Provide the [x, y] coordinate of the cell's center where the given text is located.  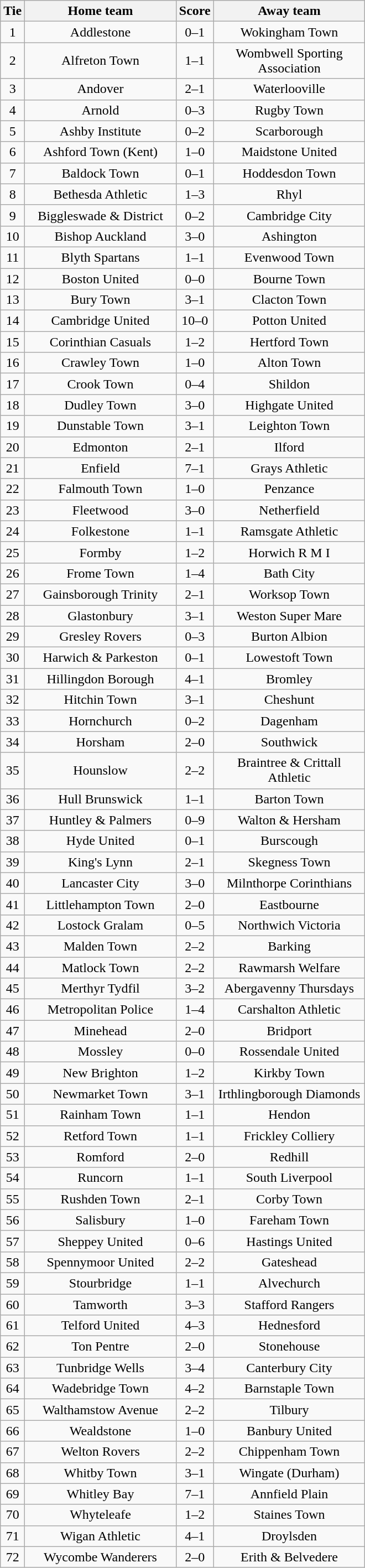
Ramsgate Athletic [289, 531]
Potton United [289, 321]
12 [13, 278]
65 [13, 1410]
Merthyr Tydfil [101, 989]
Braintree & Crittall Athletic [289, 770]
Crawley Town [101, 363]
Mossley [101, 1052]
Tunbridge Wells [101, 1368]
Away team [289, 11]
Staines Town [289, 1515]
44 [13, 968]
4–3 [195, 1326]
68 [13, 1473]
Highgate United [289, 405]
Romford [101, 1157]
Wingate (Durham) [289, 1473]
Milnthorpe Corinthians [289, 883]
Lancaster City [101, 883]
0–9 [195, 820]
47 [13, 1031]
Bridport [289, 1031]
5 [13, 131]
22 [13, 489]
35 [13, 770]
11 [13, 257]
10–0 [195, 321]
Lostock Gralam [101, 925]
45 [13, 989]
63 [13, 1368]
3–4 [195, 1368]
69 [13, 1494]
20 [13, 447]
15 [13, 342]
Rossendale United [289, 1052]
41 [13, 904]
Tamworth [101, 1304]
Lowestoft Town [289, 658]
23 [13, 510]
Whitby Town [101, 1473]
Gateshead [289, 1262]
Runcorn [101, 1178]
Ilford [289, 447]
Stonehouse [289, 1347]
Wycombe Wanderers [101, 1557]
Wombwell Sporting Association [289, 61]
Rainham Town [101, 1115]
Fleetwood [101, 510]
Bishop Auckland [101, 236]
Fareham Town [289, 1220]
King's Lynn [101, 862]
Gresley Rovers [101, 637]
Telford United [101, 1326]
Corby Town [289, 1199]
Ashington [289, 236]
Skegness Town [289, 862]
Horwich R M I [289, 552]
Blyth Spartans [101, 257]
Hednesford [289, 1326]
Eastbourne [289, 904]
Rawmarsh Welfare [289, 968]
26 [13, 573]
59 [13, 1283]
Leighton Town [289, 426]
Retford Town [101, 1136]
Maidstone United [289, 152]
Alfreton Town [101, 61]
Alton Town [289, 363]
Alvechurch [289, 1283]
Spennymoor United [101, 1262]
Metropolitan Police [101, 1010]
Dudley Town [101, 405]
Minehead [101, 1031]
Erith & Belvedere [289, 1557]
Bromley [289, 679]
4–2 [195, 1389]
Rushden Town [101, 1199]
Carshalton Athletic [289, 1010]
18 [13, 405]
64 [13, 1389]
17 [13, 384]
Bourne Town [289, 278]
Weston Super Mare [289, 616]
Horsham [101, 742]
Hitchin Town [101, 700]
Ashby Institute [101, 131]
13 [13, 300]
51 [13, 1115]
6 [13, 152]
32 [13, 700]
Waterlooville [289, 89]
Canterbury City [289, 1368]
Tie [13, 11]
0–5 [195, 925]
Ton Pentre [101, 1347]
19 [13, 426]
Netherfield [289, 510]
Wealdstone [101, 1431]
Cambridge City [289, 215]
70 [13, 1515]
Hoddesdon Town [289, 173]
Corinthian Casuals [101, 342]
33 [13, 721]
7 [13, 173]
Barking [289, 946]
3 [13, 89]
9 [13, 215]
Biggleswade & District [101, 215]
Droylsden [289, 1536]
43 [13, 946]
48 [13, 1052]
56 [13, 1220]
Barton Town [289, 799]
Folkestone [101, 531]
Matlock Town [101, 968]
Boston United [101, 278]
54 [13, 1178]
Rhyl [289, 194]
Walthamstow Avenue [101, 1410]
4 [13, 110]
Newmarket Town [101, 1094]
Glastonbury [101, 616]
0–4 [195, 384]
Whitley Bay [101, 1494]
30 [13, 658]
Annfield Plain [289, 1494]
Tilbury [289, 1410]
21 [13, 468]
1 [13, 32]
34 [13, 742]
Irthlingborough Diamonds [289, 1094]
40 [13, 883]
55 [13, 1199]
New Brighton [101, 1073]
2 [13, 61]
53 [13, 1157]
71 [13, 1536]
South Liverpool [289, 1178]
Walton & Hersham [289, 820]
27 [13, 594]
Salisbury [101, 1220]
28 [13, 616]
Hyde United [101, 841]
Hounslow [101, 770]
Chippenham Town [289, 1452]
Burton Albion [289, 637]
10 [13, 236]
Cambridge United [101, 321]
Ashford Town (Kent) [101, 152]
36 [13, 799]
1–3 [195, 194]
Formby [101, 552]
58 [13, 1262]
Littlehampton Town [101, 904]
Penzance [289, 489]
Gainsborough Trinity [101, 594]
Abergavenny Thursdays [289, 989]
42 [13, 925]
Hull Brunswick [101, 799]
Edmonton [101, 447]
3–2 [195, 989]
Hastings United [289, 1241]
Grays Athletic [289, 468]
Evenwood Town [289, 257]
Frome Town [101, 573]
67 [13, 1452]
Scarborough [289, 131]
29 [13, 637]
Huntley & Palmers [101, 820]
Score [195, 11]
Redhill [289, 1157]
Wokingham Town [289, 32]
49 [13, 1073]
Worksop Town [289, 594]
Falmouth Town [101, 489]
60 [13, 1304]
Hillingdon Borough [101, 679]
Northwich Victoria [289, 925]
Crook Town [101, 384]
Welton Rovers [101, 1452]
38 [13, 841]
Dunstable Town [101, 426]
Baldock Town [101, 173]
57 [13, 1241]
Wigan Athletic [101, 1536]
Southwick [289, 742]
Stafford Rangers [289, 1304]
62 [13, 1347]
Whyteleafe [101, 1515]
Bury Town [101, 300]
37 [13, 820]
52 [13, 1136]
Malden Town [101, 946]
Bethesda Athletic [101, 194]
Kirkby Town [289, 1073]
39 [13, 862]
61 [13, 1326]
Stourbridge [101, 1283]
Barnstaple Town [289, 1389]
Andover [101, 89]
50 [13, 1094]
14 [13, 321]
Arnold [101, 110]
Frickley Colliery [289, 1136]
3–3 [195, 1304]
Bath City [289, 573]
8 [13, 194]
Rugby Town [289, 110]
0–6 [195, 1241]
16 [13, 363]
Hendon [289, 1115]
Addlestone [101, 32]
66 [13, 1431]
Burscough [289, 841]
Cheshunt [289, 700]
Hertford Town [289, 342]
Enfield [101, 468]
Banbury United [289, 1431]
Harwich & Parkeston [101, 658]
Home team [101, 11]
31 [13, 679]
Clacton Town [289, 300]
24 [13, 531]
Hornchurch [101, 721]
Wadebridge Town [101, 1389]
Shildon [289, 384]
72 [13, 1557]
Dagenham [289, 721]
46 [13, 1010]
25 [13, 552]
Sheppey United [101, 1241]
